Extract the (X, Y) coordinate from the center of the cell holding the provided text.  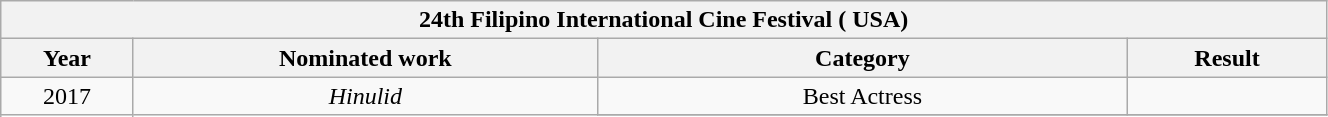
Result (1228, 58)
Year (68, 58)
Nominated work (365, 58)
Category (862, 58)
24th Filipino International Cine Festival ( USA) (664, 20)
Hinulid (365, 96)
Best Actress (862, 96)
2017 (68, 96)
